Return the (x, y) coordinate for the center point of the cell that contains the specified text.  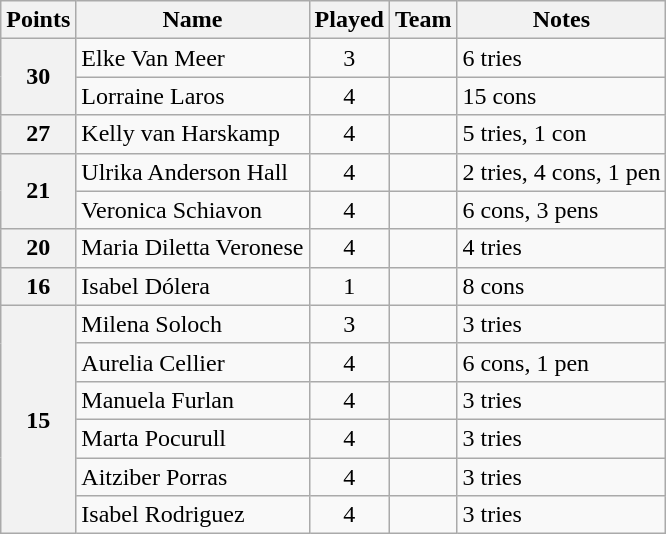
1 (349, 286)
Played (349, 20)
6 cons, 3 pens (562, 210)
Notes (562, 20)
6 tries (562, 58)
Isabel Rodriguez (192, 515)
Aurelia Cellier (192, 362)
8 cons (562, 286)
15 cons (562, 96)
30 (38, 77)
Ulrika Anderson Hall (192, 172)
4 tries (562, 248)
16 (38, 286)
Elke Van Meer (192, 58)
20 (38, 248)
2 tries, 4 cons, 1 pen (562, 172)
15 (38, 419)
6 cons, 1 pen (562, 362)
Maria Diletta Veronese (192, 248)
Manuela Furlan (192, 400)
Lorraine Laros (192, 96)
Milena Soloch (192, 324)
5 tries, 1 con (562, 134)
Marta Pocurull (192, 438)
21 (38, 191)
Aitziber Porras (192, 477)
Points (38, 20)
Name (192, 20)
Kelly van Harskamp (192, 134)
Veronica Schiavon (192, 210)
Isabel Dólera (192, 286)
27 (38, 134)
Team (423, 20)
